Find where the given text appears and provide that cell's center as [x, y] coordinate. 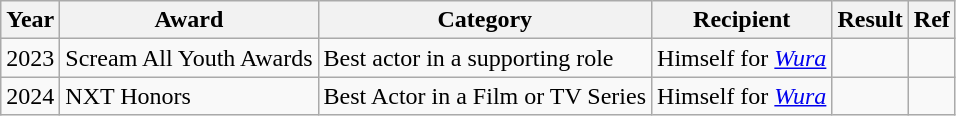
2023 [30, 58]
Year [30, 20]
Award [189, 20]
Result [870, 20]
Best Actor in a Film or TV Series [484, 96]
Ref [932, 20]
Category [484, 20]
Recipient [742, 20]
Scream All Youth Awards [189, 58]
Best actor in a supporting role [484, 58]
NXT Honors [189, 96]
2024 [30, 96]
